For the text-containing cell, return its midpoint in [x, y] coordinate format. 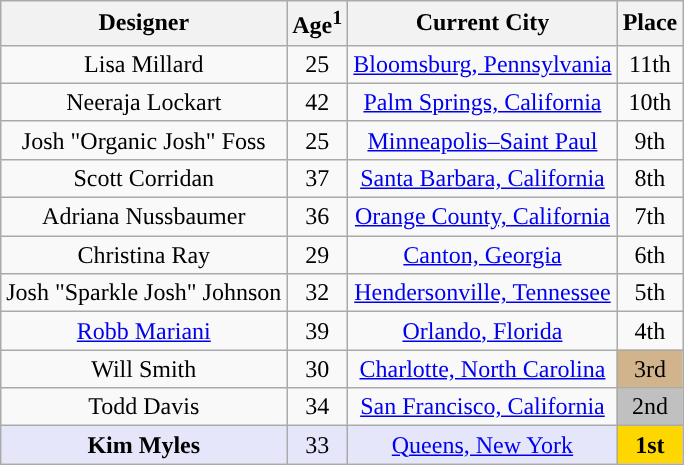
7th [650, 217]
9th [650, 140]
Place [650, 24]
Hendersonville, Tennessee [482, 293]
Kim Myles [144, 445]
29 [318, 255]
Designer [144, 24]
Lisa Millard [144, 64]
10th [650, 102]
36 [318, 217]
Orlando, Florida [482, 331]
Scott Corridan [144, 178]
Charlotte, North Carolina [482, 369]
Christina Ray [144, 255]
2nd [650, 407]
Adriana Nussbaumer [144, 217]
6th [650, 255]
Josh "Sparkle Josh" Johnson [144, 293]
30 [318, 369]
39 [318, 331]
8th [650, 178]
Canton, Georgia [482, 255]
Santa Barbara, California [482, 178]
4th [650, 331]
34 [318, 407]
Minneapolis–Saint Paul [482, 140]
Bloomsburg, Pennsylvania [482, 64]
11th [650, 64]
32 [318, 293]
37 [318, 178]
Current City [482, 24]
San Francisco, California [482, 407]
Neeraja Lockart [144, 102]
42 [318, 102]
33 [318, 445]
3rd [650, 369]
Josh "Organic Josh" Foss [144, 140]
Age1 [318, 24]
5th [650, 293]
1st [650, 445]
Queens, New York [482, 445]
Robb Mariani [144, 331]
Palm Springs, California [482, 102]
Todd Davis [144, 407]
Will Smith [144, 369]
Orange County, California [482, 217]
